Output the [x, y] coordinate of the center of the cell containing the given text.  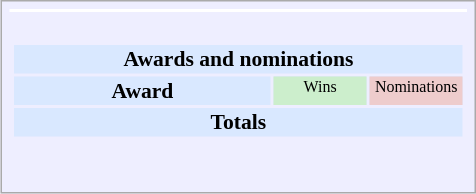
Award [142, 90]
Awards and nominations Award Wins Nominations Totals [239, 94]
Nominations [416, 90]
Wins [320, 90]
Awards and nominations [238, 59]
Totals [238, 122]
